For the text-containing cell, return its midpoint in (x, y) coordinate format. 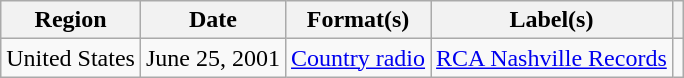
Region (71, 20)
June 25, 2001 (212, 58)
Country radio (358, 58)
United States (71, 58)
Format(s) (358, 20)
Label(s) (552, 20)
Date (212, 20)
RCA Nashville Records (552, 58)
